Find where the given text appears and provide that cell's center as [X, Y] coordinate. 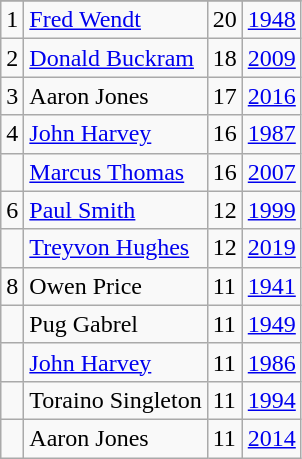
2014 [272, 438]
1948 [272, 20]
3 [12, 96]
Donald Buckram [116, 58]
2009 [272, 58]
2019 [272, 248]
1986 [272, 362]
6 [12, 210]
1987 [272, 134]
2007 [272, 172]
18 [224, 58]
Marcus Thomas [116, 172]
1949 [272, 324]
8 [12, 286]
1999 [272, 210]
2016 [272, 96]
Toraino Singleton [116, 400]
1994 [272, 400]
Fred Wendt [116, 20]
Treyvon Hughes [116, 248]
Paul Smith [116, 210]
2 [12, 58]
17 [224, 96]
1 [12, 20]
Pug Gabrel [116, 324]
4 [12, 134]
Owen Price [116, 286]
20 [224, 20]
1941 [272, 286]
